Output the [X, Y] coordinate of the center of the cell containing the given text.  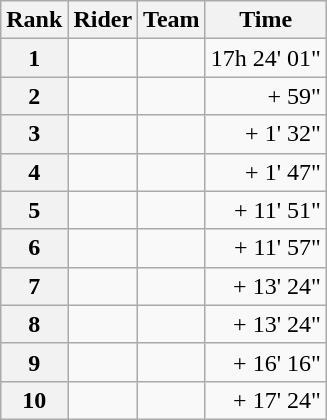
Rank [34, 20]
+ 1' 32" [266, 134]
6 [34, 248]
2 [34, 96]
4 [34, 172]
+ 17' 24" [266, 400]
Time [266, 20]
8 [34, 324]
5 [34, 210]
3 [34, 134]
10 [34, 400]
+ 1' 47" [266, 172]
Team [172, 20]
+ 11' 57" [266, 248]
17h 24' 01" [266, 58]
+ 16' 16" [266, 362]
+ 59" [266, 96]
1 [34, 58]
Rider [103, 20]
7 [34, 286]
9 [34, 362]
+ 11' 51" [266, 210]
